Locate the cell with the specified text and output its (x, y) center coordinate. 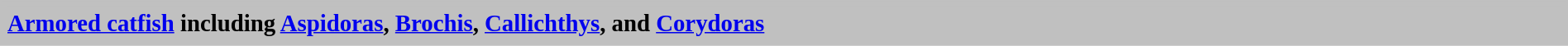
Armored catfish including Aspidoras, Brochis, Callichthys, and Corydoras (784, 23)
